Provide the [X, Y] coordinate of the cell's center where the given text is located.  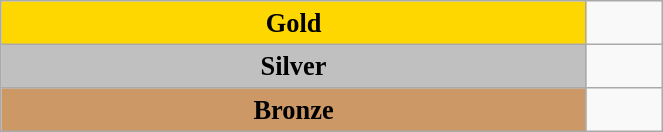
Gold [294, 22]
Bronze [294, 109]
Silver [294, 66]
